Return the (x, y) coordinate for the center point of the cell that contains the specified text.  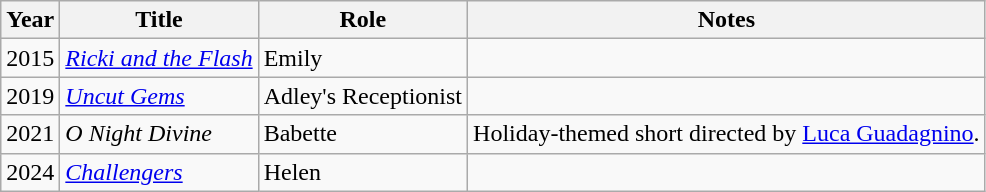
2019 (30, 96)
O Night Divine (159, 134)
Adley's Receptionist (362, 96)
Title (159, 20)
Babette (362, 134)
Uncut Gems (159, 96)
Helen (362, 172)
Year (30, 20)
Role (362, 20)
Holiday-themed short directed by Luca Guadagnino. (727, 134)
2024 (30, 172)
Challengers (159, 172)
Ricki and the Flash (159, 58)
2021 (30, 134)
Notes (727, 20)
Emily (362, 58)
2015 (30, 58)
